Search for the cell housing the specified text and yield its [X, Y] center coordinate. 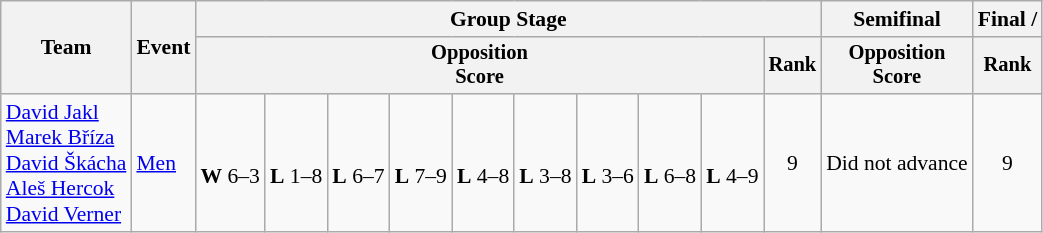
Group Stage [508, 19]
Final / [1008, 19]
L 6–8 [670, 163]
W 6–3 [230, 163]
L 4–8 [483, 163]
L 7–9 [421, 163]
David JaklMarek BřízaDavid ŠkáchaAleš HercokDavid Verner [66, 163]
Semifinal [897, 19]
Event [163, 48]
L 3–6 [608, 163]
Team [66, 48]
L 4–9 [732, 163]
L 1–8 [296, 163]
L 3–8 [545, 163]
Men [163, 163]
Did not advance [897, 163]
L 6–7 [358, 163]
